Scan for the cell matching the given text and deliver its [X, Y] coordinate at center. 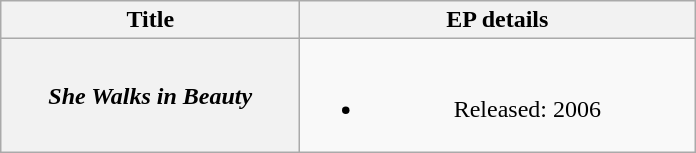
Title [150, 20]
Released: 2006 [498, 96]
She Walks in Beauty [150, 96]
EP details [498, 20]
